Search for the cell housing the specified text and yield its (x, y) center coordinate. 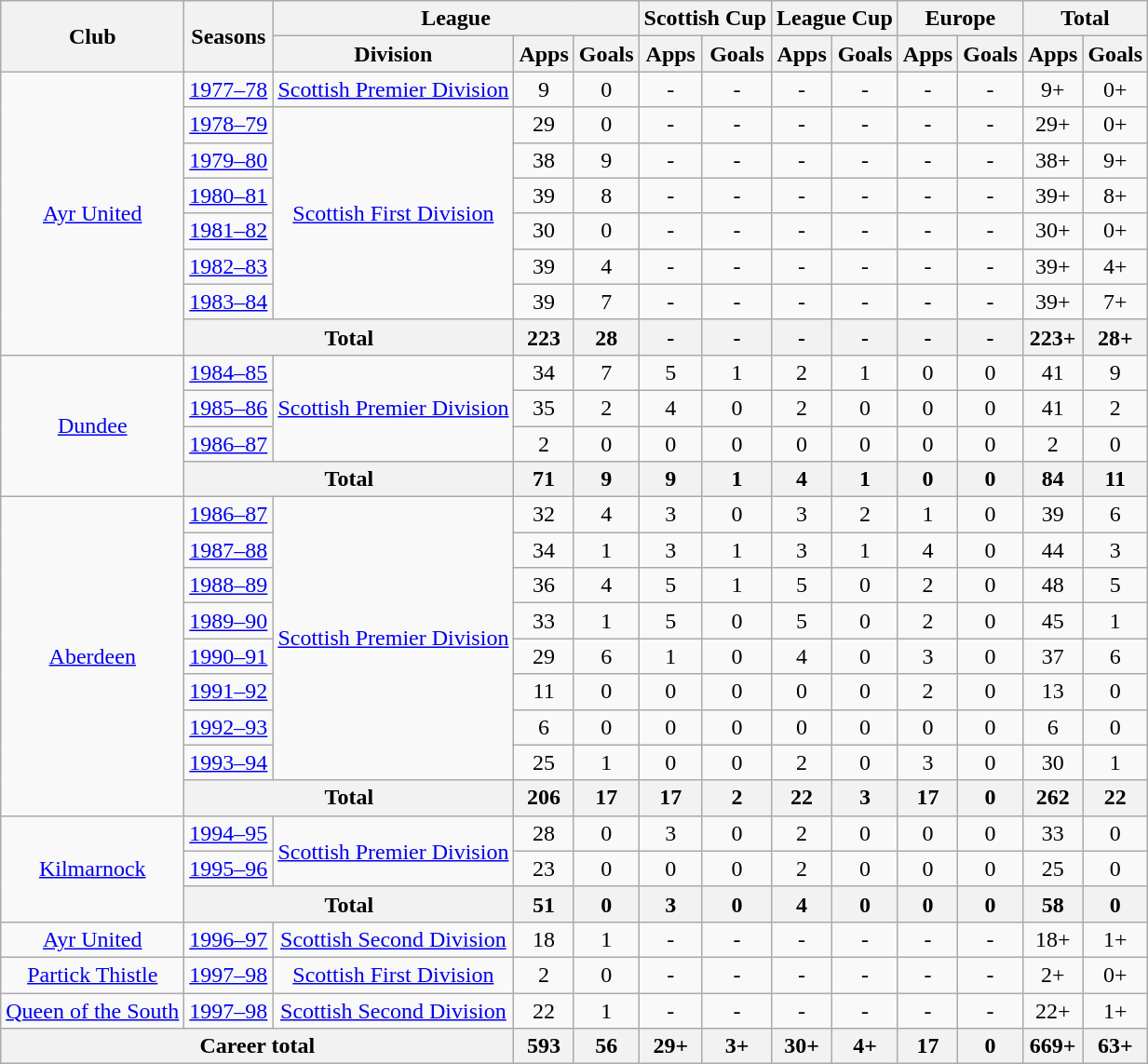
22+ (1052, 1010)
1983–84 (229, 302)
League Cup (835, 19)
37 (1052, 656)
1978–79 (229, 125)
84 (1052, 479)
18+ (1052, 939)
1991–92 (229, 692)
35 (544, 408)
Aberdeen (93, 657)
League (456, 19)
1980–81 (229, 195)
1995–96 (229, 869)
1996–97 (229, 939)
38 (544, 160)
3+ (736, 1046)
8 (606, 195)
Division (393, 54)
7+ (1115, 302)
Partick Thistle (93, 975)
71 (544, 479)
1981–82 (229, 231)
36 (544, 586)
Europe (960, 19)
44 (1052, 550)
1987–88 (229, 550)
1977–78 (229, 89)
1990–91 (229, 656)
28+ (1115, 337)
Scottish Cup (705, 19)
1988–89 (229, 586)
Career total (257, 1046)
51 (544, 904)
13 (1052, 692)
1989–90 (229, 621)
262 (1052, 798)
223+ (1052, 337)
223 (544, 337)
1985–86 (229, 408)
38+ (1052, 160)
Dundee (93, 425)
48 (1052, 586)
1993–94 (229, 762)
1984–85 (229, 372)
23 (544, 869)
45 (1052, 621)
669+ (1052, 1046)
56 (606, 1046)
1994–95 (229, 833)
63+ (1115, 1046)
1992–93 (229, 727)
206 (544, 798)
Club (93, 36)
8+ (1115, 195)
1982–83 (229, 266)
18 (544, 939)
1979–80 (229, 160)
Queen of the South (93, 1010)
Kilmarnock (93, 869)
32 (544, 515)
58 (1052, 904)
2+ (1052, 975)
593 (544, 1046)
Seasons (229, 36)
